Return (X, Y) of the center of cell containing provided text 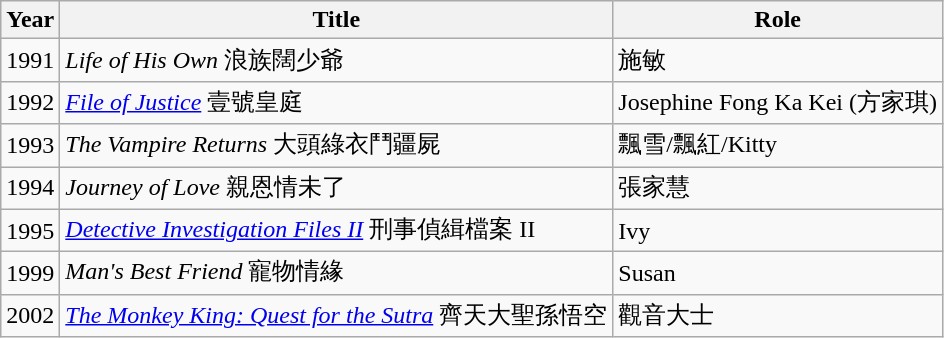
1993 (30, 146)
Ivy (778, 230)
Title (336, 20)
飄雪/飄紅/Kitty (778, 146)
Life of His Own 浪族闊少爺 (336, 60)
Josephine Fong Ka Kei (方家琪) (778, 102)
Journey of Love 親恩情未了 (336, 188)
張家慧 (778, 188)
1994 (30, 188)
施敏 (778, 60)
1999 (30, 274)
The Vampire Returns 大頭綠衣鬥疆屍 (336, 146)
1992 (30, 102)
Year (30, 20)
Susan (778, 274)
1991 (30, 60)
Man's Best Friend 寵物情緣 (336, 274)
Detective Investigation Files II 刑事偵緝檔案 II (336, 230)
Role (778, 20)
The Monkey King: Quest for the Sutra 齊天大聖孫悟空 (336, 316)
File of Justice 壹號皇庭 (336, 102)
2002 (30, 316)
1995 (30, 230)
觀音大士 (778, 316)
